Find where the given text appears and provide that cell's center as [x, y] coordinate. 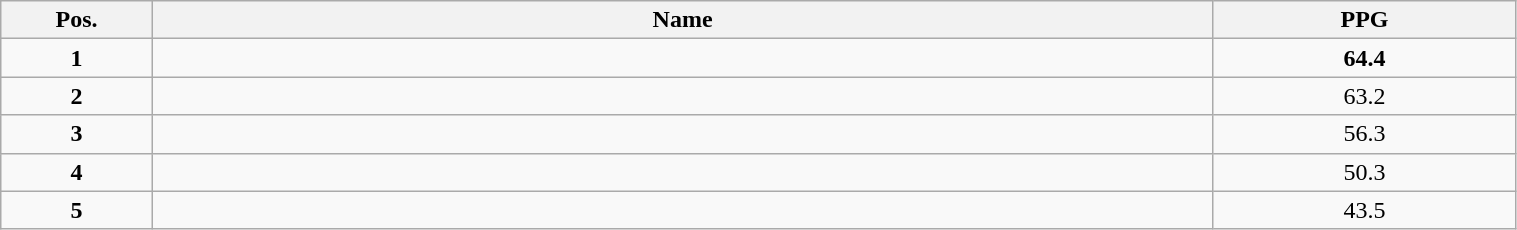
Pos. [77, 20]
56.3 [1364, 134]
63.2 [1364, 96]
5 [77, 210]
43.5 [1364, 210]
2 [77, 96]
3 [77, 134]
1 [77, 58]
4 [77, 172]
PPG [1364, 20]
Name [682, 20]
64.4 [1364, 58]
50.3 [1364, 172]
